Find where the given text appears and provide that cell's center as (x, y) coordinate. 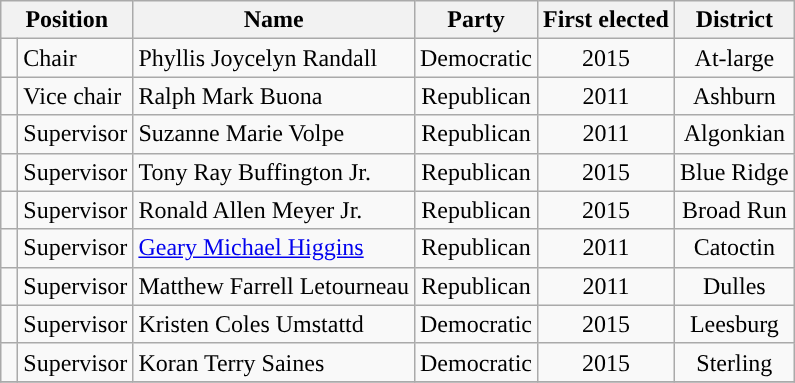
Suzanne Marie Volpe (274, 134)
Koran Terry Saines (274, 362)
Catoctin (734, 248)
Kristen Coles Umstattd (274, 324)
Geary Michael Higgins (274, 248)
First elected (606, 20)
Ralph Mark Buona (274, 96)
Dulles (734, 286)
Broad Run (734, 210)
Blue Ridge (734, 172)
Ronald Allen Meyer Jr. (274, 210)
District (734, 20)
Ashburn (734, 96)
Phyllis Joycelyn Randall (274, 58)
Sterling (734, 362)
Position (67, 20)
Party (476, 20)
Name (274, 20)
Algonkian (734, 134)
Tony Ray Buffington Jr. (274, 172)
At-large (734, 58)
Vice chair (76, 96)
Leesburg (734, 324)
Matthew Farrell Letourneau (274, 286)
Chair (76, 58)
